Extract the (X, Y) coordinate from the center of the cell holding the provided text.  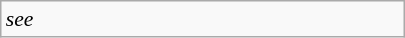
see (203, 19)
